Extract the (X, Y) coordinate from the center of the cell holding the provided text.  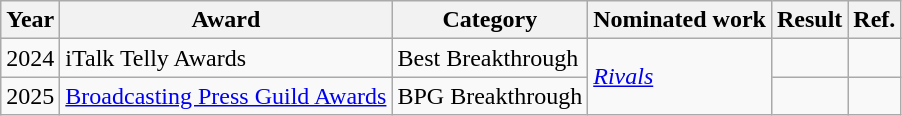
Nominated work (680, 20)
Best Breakthrough (490, 58)
Year (30, 20)
Rivals (680, 77)
Ref. (874, 20)
Result (809, 20)
2024 (30, 58)
Category (490, 20)
2025 (30, 96)
Award (226, 20)
Broadcasting Press Guild Awards (226, 96)
BPG Breakthrough (490, 96)
iTalk Telly Awards (226, 58)
